Output the [X, Y] coordinate of the center of the cell containing the given text.  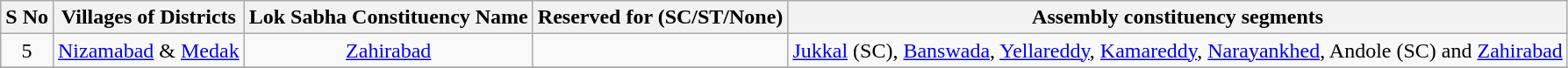
Assembly constituency segments [1178, 17]
S No [27, 17]
5 [27, 51]
Villages of Districts [148, 17]
Lok Sabha Constituency Name [388, 17]
Zahirabad [388, 51]
Nizamabad & Medak [148, 51]
Jukkal (SC), Banswada, Yellareddy, Kamareddy, Narayankhed, Andole (SC) and Zahirabad [1178, 51]
Reserved for (SC/ST/None) [660, 17]
